Capture the cell that displays the provided text and extract its [X, Y] central coordinate. 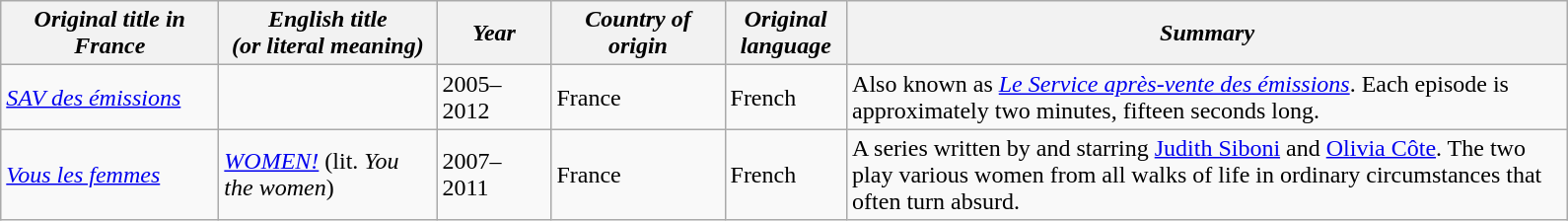
Vous les femmes [110, 175]
SAV des émissions [110, 97]
Country of origin [638, 34]
2005–2012 [494, 97]
Original title in France [110, 34]
2007–2011 [494, 175]
Original language [786, 34]
Summary [1207, 34]
Also known as Le Service après-vente des émissions. Each episode is approximately two minutes, fifteen seconds long. [1207, 97]
WOMEN! (lit. You the women) [327, 175]
English title(or literal meaning) [327, 34]
Year [494, 34]
